Identify which cell holds the provided text, then report its [X, Y] central coordinate. 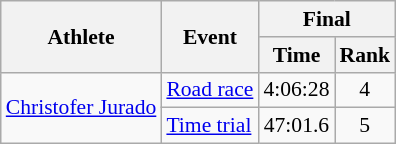
Rank [364, 55]
Time trial [210, 126]
4 [364, 90]
Road race [210, 90]
Christofer Jurado [82, 108]
Time [296, 55]
5 [364, 126]
Athlete [82, 36]
47:01.6 [296, 126]
Final [326, 19]
Event [210, 36]
4:06:28 [296, 90]
